Output the [x, y] coordinate of the center of the cell containing the given text.  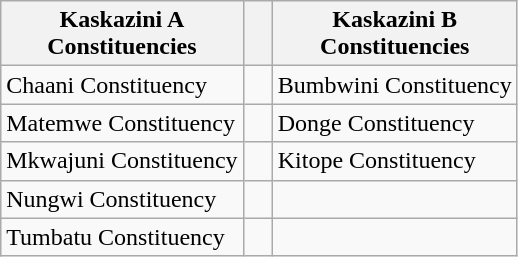
Bumbwini Constituency [394, 85]
Kaskazini AConstituencies [122, 34]
Mkwajuni Constituency [122, 161]
Tumbatu Constituency [122, 237]
Chaani Constituency [122, 85]
Nungwi Constituency [122, 199]
Matemwe Constituency [122, 123]
Kitope Constituency [394, 161]
Kaskazini BConstituencies [394, 34]
Donge Constituency [394, 123]
